Provide the (X, Y) coordinate of the cell's center where the given text is located.  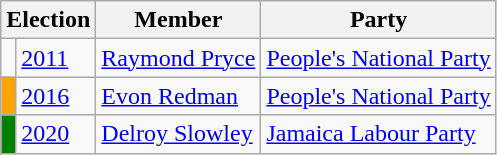
Delroy Slowley (178, 134)
Party (378, 20)
Jamaica Labour Party (378, 134)
2016 (56, 96)
2011 (56, 58)
Election (48, 20)
2020 (56, 134)
Raymond Pryce (178, 58)
Member (178, 20)
Evon Redman (178, 96)
